From the cell containing the given text, extract its center point as [x, y] coordinate. 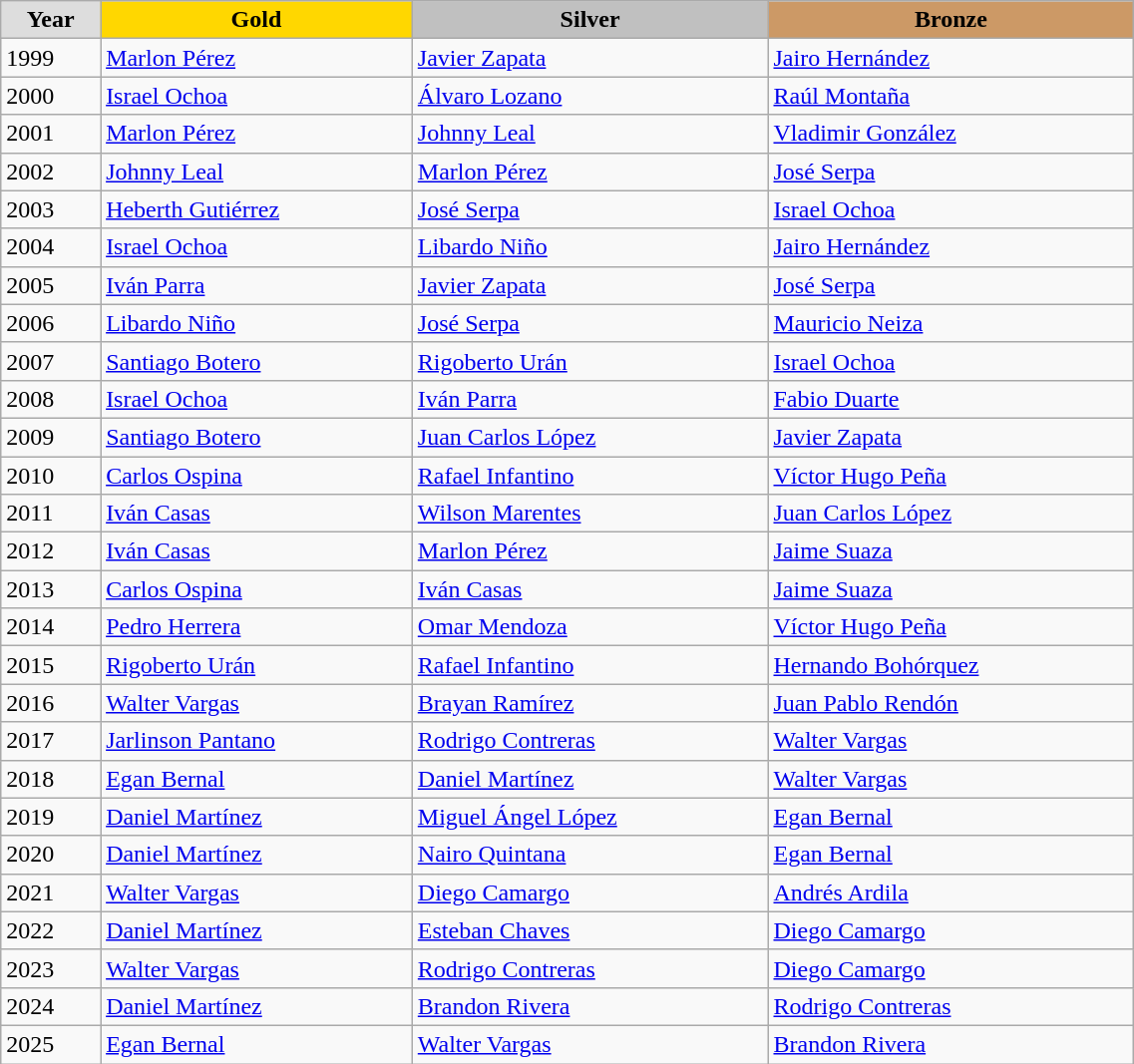
2002 [51, 172]
2019 [51, 817]
2008 [51, 399]
2017 [51, 741]
2018 [51, 779]
Jarlinson Pantano [257, 741]
Wilson Marentes [590, 514]
Gold [257, 20]
Fabio Duarte [951, 399]
2003 [51, 209]
Year [51, 20]
2013 [51, 589]
Heberth Gutiérrez [257, 209]
Miguel Ángel López [590, 817]
2025 [51, 1044]
2000 [51, 96]
2007 [51, 361]
1999 [51, 58]
2011 [51, 514]
2004 [51, 247]
Bronze [951, 20]
2009 [51, 437]
2001 [51, 134]
2020 [51, 855]
2006 [51, 323]
Álvaro Lozano [590, 96]
2015 [51, 665]
Pedro Herrera [257, 627]
2022 [51, 930]
Raúl Montaña [951, 96]
Silver [590, 20]
2024 [51, 1006]
Andrés Ardila [951, 892]
Omar Mendoza [590, 627]
2012 [51, 551]
2014 [51, 627]
Mauricio Neiza [951, 323]
2023 [51, 968]
Hernando Bohórquez [951, 665]
Nairo Quintana [590, 855]
2016 [51, 703]
2010 [51, 476]
Juan Pablo Rendón [951, 703]
Brayan Ramírez [590, 703]
Esteban Chaves [590, 930]
2021 [51, 892]
Vladimir González [951, 134]
2005 [51, 285]
